Detect which cell encompasses the target text, then output its [x, y] center coordinate. 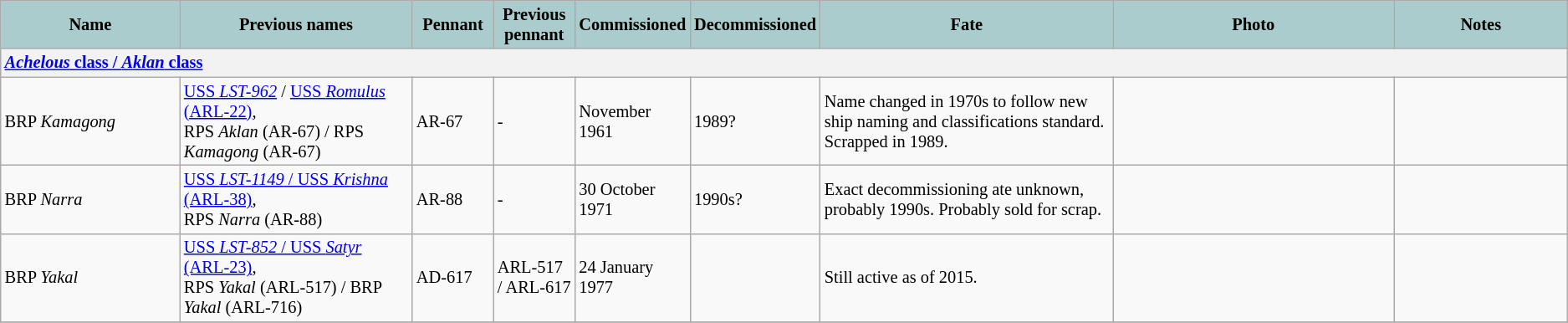
BRP Kamagong [90, 121]
USS LST-962 / USS Romulus (ARL-22),RPS Aklan (AR-67) / RPS Kamagong (AR-67) [296, 121]
Exact decommissioning ate unknown, probably 1990s. Probably sold for scrap. [967, 199]
BRP Narra [90, 199]
AD-617 [453, 278]
Fate [967, 24]
Decommissioned [755, 24]
30 October 1971 [632, 199]
Name changed in 1970s to follow new ship naming and classifications standard. Scrapped in 1989. [967, 121]
AR-88 [453, 199]
Still active as of 2015. [967, 278]
Pennant [453, 24]
1989? [755, 121]
AR-67 [453, 121]
Previous pennant [534, 24]
ARL-517 / ARL-617 [534, 278]
Achelous class / Aklan class [784, 63]
BRP Yakal [90, 278]
USS LST-852 / USS Satyr (ARL-23),RPS Yakal (ARL-517) / BRP Yakal (ARL-716) [296, 278]
Photo [1254, 24]
Commissioned [632, 24]
1990s? [755, 199]
24 January 1977 [632, 278]
Notes [1481, 24]
USS LST-1149 / USS Krishna (ARL-38),RPS Narra (AR-88) [296, 199]
November 1961 [632, 121]
Previous names [296, 24]
Name [90, 24]
